Scan for the cell matching the given text and deliver its (x, y) coordinate at center. 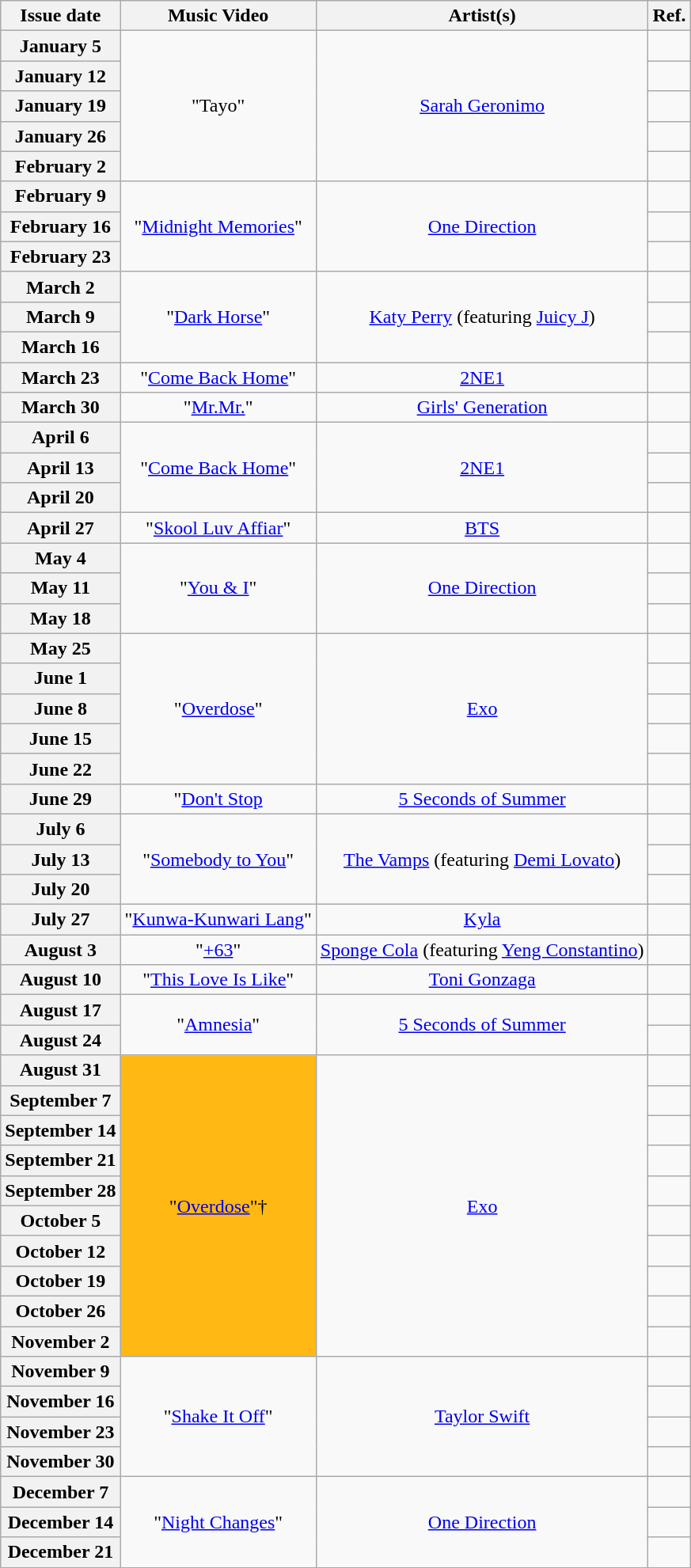
"Overdose"† (218, 1206)
August 10 (60, 980)
March 2 (60, 287)
June 1 (60, 678)
May 25 (60, 648)
"+63" (218, 950)
September 28 (60, 1190)
"Shake It Off" (218, 1417)
May 4 (60, 558)
September 14 (60, 1130)
March 16 (60, 347)
December 21 (60, 1552)
Issue date (60, 16)
May 18 (60, 618)
Sarah Geronimo (482, 106)
March 30 (60, 408)
April 6 (60, 438)
"Somebody to You" (218, 859)
July 13 (60, 859)
"Kunwa-Kunwari Lang" (218, 920)
April 13 (60, 468)
"Tayo" (218, 106)
August 17 (60, 1010)
Toni Gonzaga (482, 980)
May 11 (60, 588)
April 20 (60, 498)
January 5 (60, 46)
Kyla (482, 920)
October 26 (60, 1311)
"This Love Is Like" (218, 980)
"Overdose" (218, 708)
Taylor Swift (482, 1417)
"Mr.Mr." (218, 408)
August 31 (60, 1070)
"Midnight Memories" (218, 226)
Ref. (670, 16)
September 21 (60, 1160)
January 12 (60, 76)
November 9 (60, 1372)
August 3 (60, 950)
Artist(s) (482, 16)
Music Video (218, 16)
June 22 (60, 769)
September 7 (60, 1100)
October 19 (60, 1281)
"Night Changes" (218, 1522)
December 14 (60, 1522)
February 16 (60, 226)
January 19 (60, 106)
November 30 (60, 1462)
"Don't Stop (218, 799)
July 27 (60, 920)
"Skool Luv Affiar" (218, 528)
November 2 (60, 1342)
June 15 (60, 738)
October 5 (60, 1221)
June 8 (60, 708)
August 24 (60, 1040)
June 29 (60, 799)
February 9 (60, 196)
February 2 (60, 166)
BTS (482, 528)
November 23 (60, 1432)
January 26 (60, 136)
July 20 (60, 890)
December 7 (60, 1492)
Sponge Cola (featuring Yeng Constantino) (482, 950)
Girls' Generation (482, 408)
July 6 (60, 829)
The Vamps (featuring Demi Lovato) (482, 859)
"Amnesia" (218, 1025)
March 23 (60, 378)
October 12 (60, 1251)
November 16 (60, 1402)
"You & I" (218, 588)
February 23 (60, 256)
March 9 (60, 317)
"Dark Horse" (218, 317)
Katy Perry (featuring Juicy J) (482, 317)
April 27 (60, 528)
